Provide the [X, Y] coordinate of the cell's center where the given text is located.  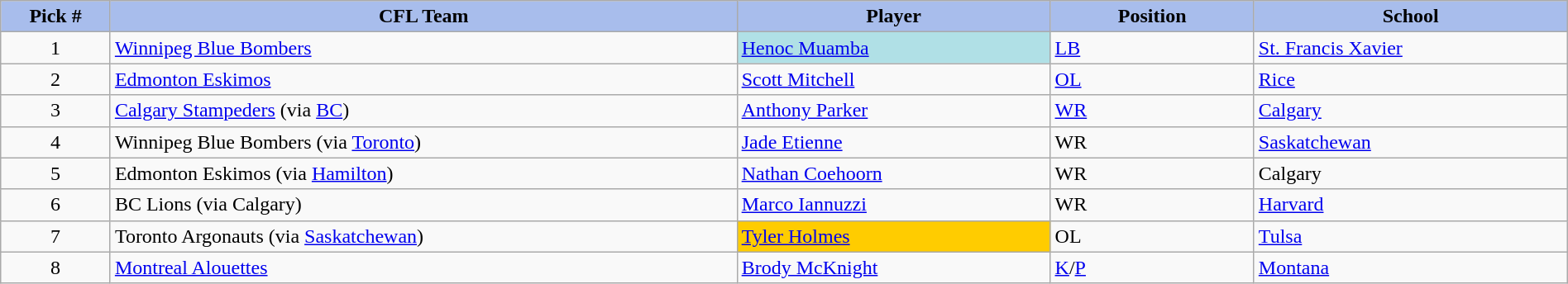
Pick # [56, 17]
Montreal Alouettes [423, 267]
Position [1152, 17]
Montana [1411, 267]
LB [1152, 48]
5 [56, 173]
Scott Mitchell [893, 79]
Toronto Argonauts (via Saskatchewan) [423, 236]
St. Francis Xavier [1411, 48]
2 [56, 79]
CFL Team [423, 17]
7 [56, 236]
Winnipeg Blue Bombers [423, 48]
1 [56, 48]
Marco Iannuzzi [893, 205]
Calgary Stampeders (via BC) [423, 111]
Tyler Holmes [893, 236]
Saskatchewan [1411, 142]
Henoc Muamba [893, 48]
BC Lions (via Calgary) [423, 205]
School [1411, 17]
6 [56, 205]
Anthony Parker [893, 111]
Player [893, 17]
Edmonton Eskimos [423, 79]
Tulsa [1411, 236]
Nathan Coehoorn [893, 173]
8 [56, 267]
Brody McKnight [893, 267]
Harvard [1411, 205]
K/P [1152, 267]
Jade Etienne [893, 142]
Winnipeg Blue Bombers (via Toronto) [423, 142]
4 [56, 142]
Rice [1411, 79]
3 [56, 111]
Edmonton Eskimos (via Hamilton) [423, 173]
